Find where the given text appears and provide that cell's center as [x, y] coordinate. 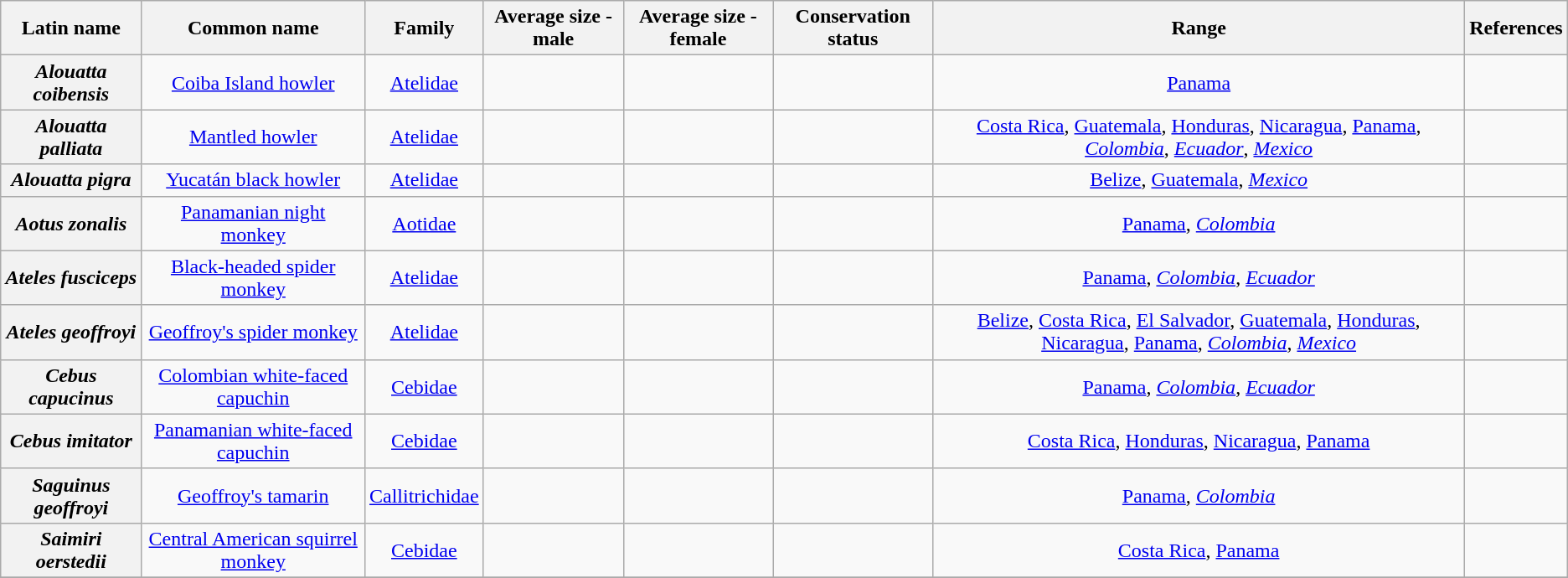
Alouatta coibensis [71, 82]
Central American squirrel monkey [253, 550]
Panamanian white-faced capuchin [253, 441]
Mantled howler [253, 137]
Average size - female [699, 28]
Callitrichidae [424, 496]
Costa Rica, Honduras, Nicaragua, Panama [1199, 441]
Costa Rica, Panama [1199, 550]
Saguinus geoffroyi [71, 496]
Belize, Guatemala, Mexico [1199, 180]
References [1516, 28]
Coiba Island howler [253, 82]
Latin name [71, 28]
Common name [253, 28]
Family [424, 28]
Conservation status [853, 28]
Colombian white-faced capuchin [253, 387]
Costa Rica, Guatemala, Honduras, Nicaragua, Panama, Colombia, Ecuador, Mexico [1199, 137]
Alouatta palliata [71, 137]
Cebus capucinus [71, 387]
Black-headed spider monkey [253, 278]
Aotus zonalis [71, 223]
Yucatán black howler [253, 180]
Average size - male [553, 28]
Cebus imitator [71, 441]
Ateles geoffroyi [71, 332]
Range [1199, 28]
Alouatta pigra [71, 180]
Panamanian night monkey [253, 223]
Geoffroy's tamarin [253, 496]
Belize, Costa Rica, El Salvador, Guatemala, Honduras, Nicaragua, Panama, Colombia, Mexico [1199, 332]
Panama [1199, 82]
Ateles fusciceps [71, 278]
Aotidae [424, 223]
Saimiri oerstedii [71, 550]
Geoffroy's spider monkey [253, 332]
